Pinpoint the cell where the given text exists, returning its [x, y] midpoint coordinate. 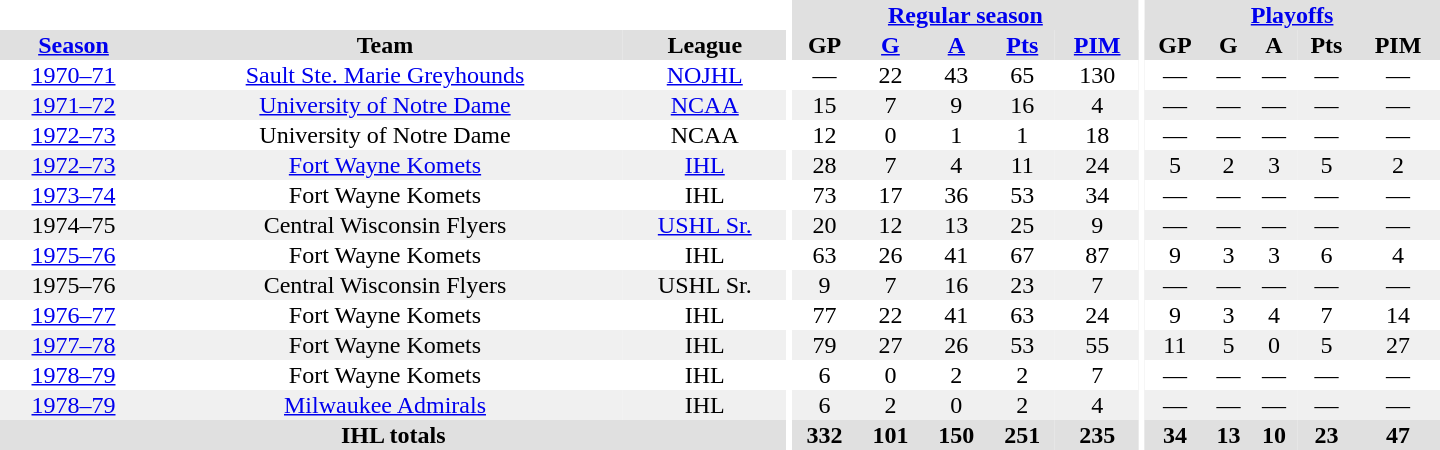
1974–75 [74, 225]
65 [1022, 75]
67 [1022, 255]
1970–71 [74, 75]
332 [825, 435]
1971–72 [74, 105]
73 [825, 195]
47 [1398, 435]
Regular season [966, 15]
20 [825, 225]
IHL totals [394, 435]
1976–77 [74, 315]
25 [1022, 225]
251 [1022, 435]
1973–74 [74, 195]
101 [891, 435]
55 [1097, 345]
43 [956, 75]
NOJHL [705, 75]
77 [825, 315]
17 [891, 195]
79 [825, 345]
Team [385, 45]
150 [956, 435]
28 [825, 165]
10 [1274, 435]
Milwaukee Admirals [385, 405]
Playoffs [1292, 15]
14 [1398, 315]
36 [956, 195]
235 [1097, 435]
Sault Ste. Marie Greyhounds [385, 75]
1977–78 [74, 345]
87 [1097, 255]
League [705, 45]
18 [1097, 135]
15 [825, 105]
Season [74, 45]
130 [1097, 75]
